Determine the (x, y) coordinate at the center of the cell enclosing the given text.  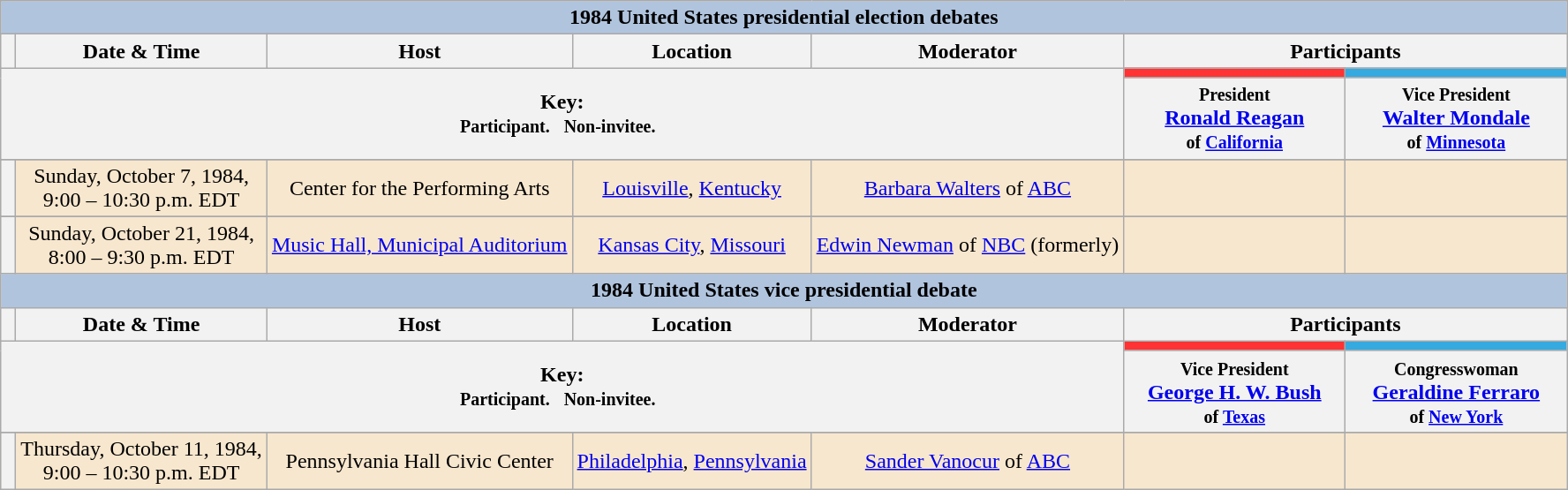
CongresswomanGeraldine Ferraroof New York (1457, 391)
Sunday, October 7, 1984,9:00 – 10:30 p.m. EDT (141, 187)
Sander Vanocur of ABC (968, 461)
Vice PresidentWalter Mondaleof Minnesota (1457, 118)
Sunday, October 21, 1984,8:00 – 9:30 p.m. EDT (141, 245)
1984 United States presidential election debates (784, 18)
Barbara Walters of ABC (968, 187)
Kansas City, Missouri (692, 245)
1984 United States vice presidential debate (784, 290)
Philadelphia, Pennsylvania (692, 461)
Thursday, October 11, 1984,9:00 – 10:30 p.m. EDT (141, 461)
Vice PresidentGeorge H. W. Bushof Texas (1234, 391)
Pennsylvania Hall Civic Center (419, 461)
Music Hall, Municipal Auditorium (419, 245)
Louisville, Kentucky (692, 187)
Edwin Newman of NBC (formerly) (968, 245)
PresidentRonald Reaganof California (1234, 118)
Center for the Performing Arts (419, 187)
